Provide the (x, y) coordinate of the cell's center where the given text is located.  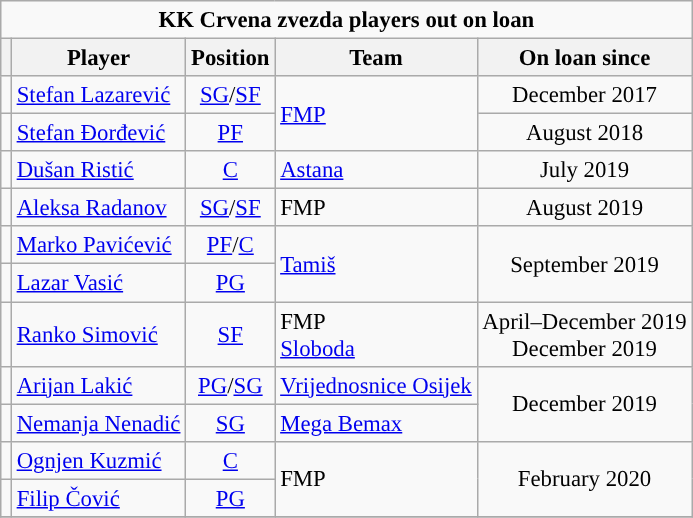
April–December 2019December 2019 (584, 334)
Astana (376, 170)
September 2019 (584, 264)
Lazar Vasić (98, 283)
Vrijednosnice Osijek (376, 385)
Stefan Lazarević (98, 95)
Nemanja Nenadić (98, 423)
Aleksa Radanov (98, 208)
Stefan Đorđević (98, 133)
Marko Pavićević (98, 245)
Ranko Simović (98, 334)
December 2019 (584, 404)
Filip Čović (98, 498)
PF (230, 133)
August 2018 (584, 133)
Position (230, 58)
PF/C (230, 245)
Team (376, 58)
August 2019 (584, 208)
Ognjen Kuzmić (98, 460)
Mega Bemax (376, 423)
December 2017 (584, 95)
Dušan Ristić (98, 170)
KK Crvena zvezda players out on loan (346, 20)
Tamiš (376, 264)
Player (98, 58)
On loan since (584, 58)
SF (230, 334)
Arijan Lakić (98, 385)
February 2020 (584, 478)
SG (230, 423)
FMP Sloboda (376, 334)
July 2019 (584, 170)
PG/SG (230, 385)
